From the cell containing the given text, extract its center point as (X, Y) coordinate. 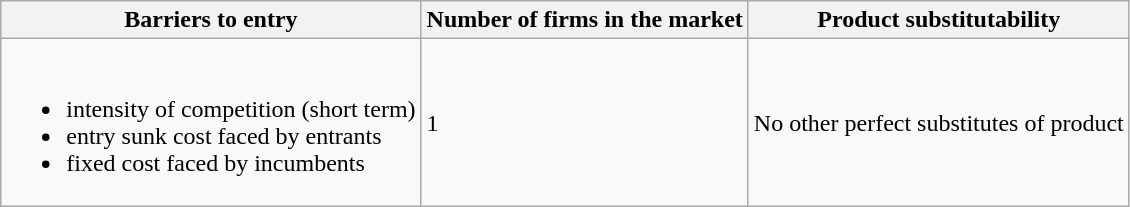
Barriers to entry (211, 20)
intensity of competition (short term)entry sunk cost faced by entrantsfixed cost faced by incumbents (211, 122)
No other perfect substitutes of product (938, 122)
Number of firms in the market (584, 20)
1 (584, 122)
Product substitutability (938, 20)
